Output the [X, Y] coordinate of the center of the cell containing the given text.  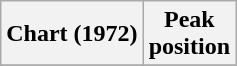
Chart (1972) [72, 34]
Peakposition [189, 34]
